Return the (X, Y) coordinate for the center point of the cell that contains the specified text.  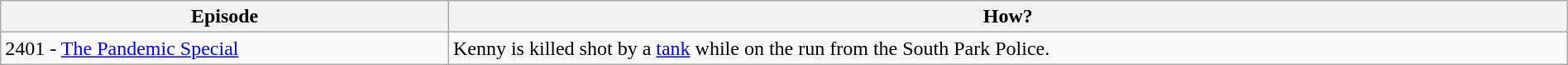
2401 - The Pandemic Special (225, 48)
Kenny is killed shot by a tank while on the run from the South Park Police. (1007, 48)
How? (1007, 17)
Episode (225, 17)
